Extract the (X, Y) coordinate from the center of the cell holding the provided text.  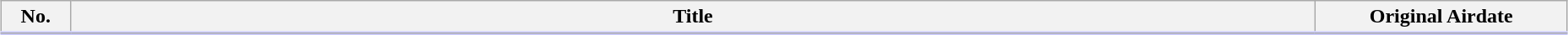
Title (693, 17)
No. (35, 17)
Original Airdate (1441, 17)
